Capture the cell that displays the provided text and extract its [X, Y] central coordinate. 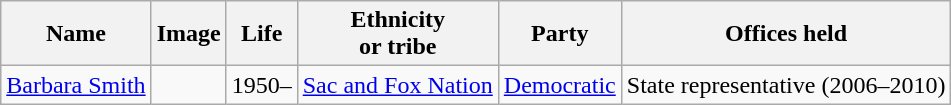
Sac and Fox Nation [398, 85]
1950– [262, 85]
Name [76, 34]
Barbara Smith [76, 85]
State representative (2006–2010) [786, 85]
Image [188, 34]
Life [262, 34]
Ethnicityor tribe [398, 34]
Democratic [560, 85]
Party [560, 34]
Offices held [786, 34]
